Return the [x, y] coordinate for the center point of the cell that contains the specified text.  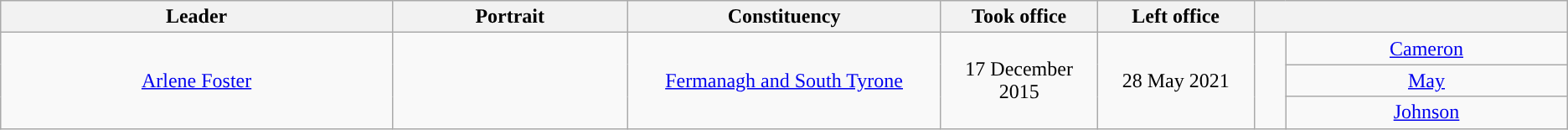
Left office [1176, 17]
May [1426, 81]
Cameron [1426, 49]
28 May 2021 [1176, 81]
17 December 2015 [1019, 81]
Constituency [784, 17]
Took office [1019, 17]
Johnson [1426, 112]
Fermanagh and South Tyrone [784, 81]
Portrait [509, 17]
Leader [197, 17]
Arlene Foster [197, 81]
